Return the (X, Y) coordinate for the center point of the cell that contains the specified text.  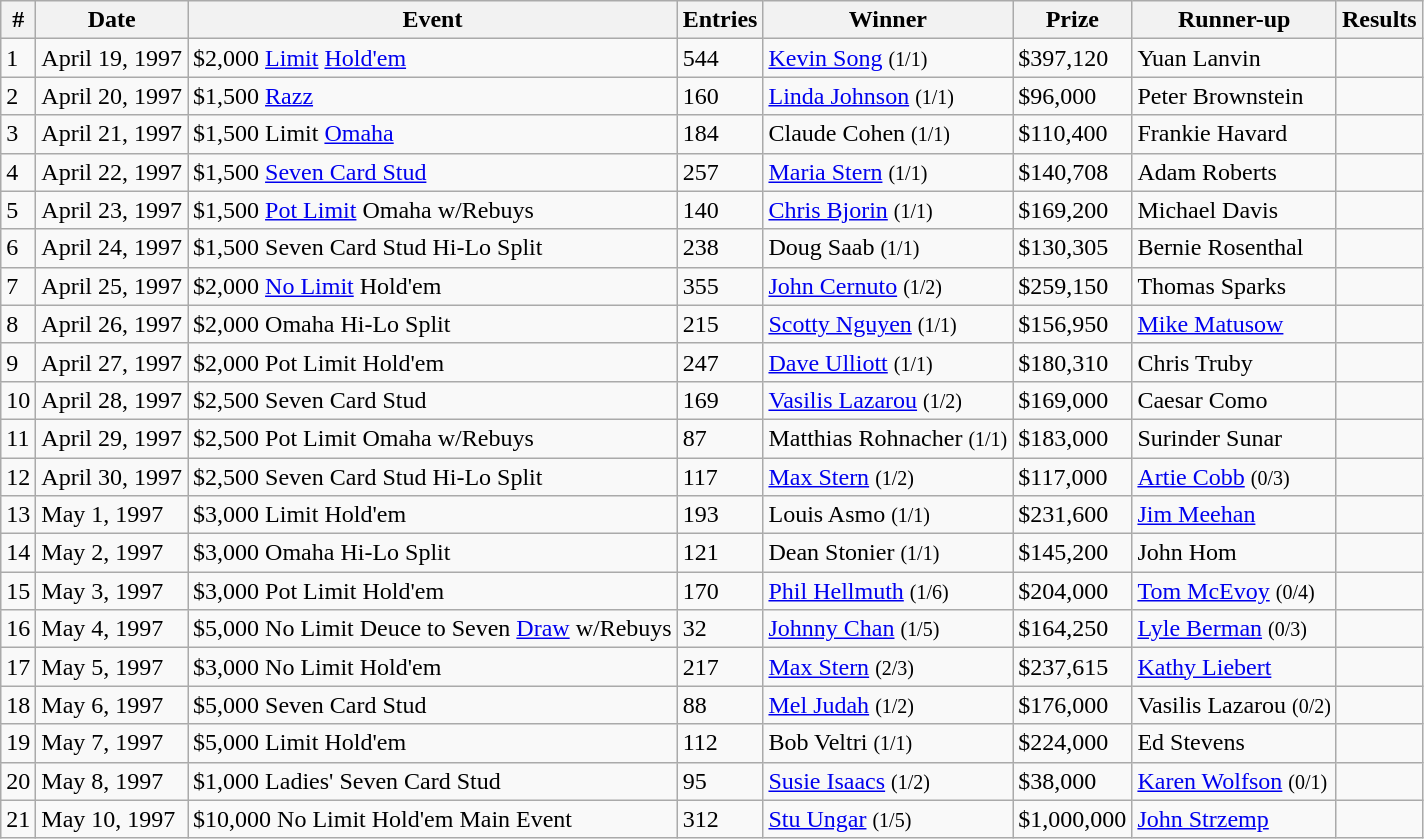
4 (18, 172)
20 (18, 781)
April 22, 1997 (112, 172)
$2,000 No Limit Hold'em (433, 286)
21 (18, 819)
April 25, 1997 (112, 286)
$140,708 (1072, 172)
$180,310 (1072, 362)
7 (18, 286)
$96,000 (1072, 96)
Thomas Sparks (1234, 286)
$156,950 (1072, 324)
Event (433, 20)
May 8, 1997 (112, 781)
$1,500 Seven Card Stud (433, 172)
Prize (1072, 20)
$231,600 (1072, 515)
May 7, 1997 (112, 743)
$130,305 (1072, 248)
Runner-up (1234, 20)
$1,500 Seven Card Stud Hi-Lo Split (433, 248)
$38,000 (1072, 781)
Chris Bjorin (1/1) (888, 210)
32 (720, 629)
Bob Veltri (1/1) (888, 743)
Mike Matusow (1234, 324)
$2,500 Seven Card Stud Hi-Lo Split (433, 477)
8 (18, 324)
April 20, 1997 (112, 96)
$5,000 Seven Card Stud (433, 705)
April 19, 1997 (112, 58)
112 (720, 743)
May 6, 1997 (112, 705)
184 (720, 134)
355 (720, 286)
$110,400 (1072, 134)
Michael Davis (1234, 210)
95 (720, 781)
$183,000 (1072, 438)
$237,615 (1072, 667)
Doug Saab (1/1) (888, 248)
$2,000 Omaha Hi-Lo Split (433, 324)
Stu Ungar (1/5) (888, 819)
5 (18, 210)
Linda Johnson (1/1) (888, 96)
88 (720, 705)
Ed Stevens (1234, 743)
$10,000 No Limit Hold'em Main Event (433, 819)
14 (18, 553)
$3,000 No Limit Hold'em (433, 667)
$1,000,000 (1072, 819)
169 (720, 400)
Adam Roberts (1234, 172)
$1,500 Pot Limit Omaha w/Rebuys (433, 210)
19 (18, 743)
Mel Judah (1/2) (888, 705)
Caesar Como (1234, 400)
10 (18, 400)
11 (18, 438)
121 (720, 553)
April 23, 1997 (112, 210)
17 (18, 667)
John Hom (1234, 553)
Chris Truby (1234, 362)
Yuan Lanvin (1234, 58)
John Strzemp (1234, 819)
1 (18, 58)
217 (720, 667)
Claude Cohen (1/1) (888, 134)
April 27, 1997 (112, 362)
Frankie Havard (1234, 134)
2 (18, 96)
Vasilis Lazarou (1/2) (888, 400)
May 4, 1997 (112, 629)
$2,500 Pot Limit Omaha w/Rebuys (433, 438)
18 (18, 705)
Scotty Nguyen (1/1) (888, 324)
$3,000 Pot Limit Hold'em (433, 591)
$176,000 (1072, 705)
6 (18, 248)
$259,150 (1072, 286)
160 (720, 96)
$145,200 (1072, 553)
Kevin Song (1/1) (888, 58)
May 3, 1997 (112, 591)
247 (720, 362)
John Cernuto (1/2) (888, 286)
$5,000 Limit Hold'em (433, 743)
9 (18, 362)
Maria Stern (1/1) (888, 172)
April 26, 1997 (112, 324)
Entries (720, 20)
87 (720, 438)
May 10, 1997 (112, 819)
Louis Asmo (1/1) (888, 515)
$5,000 No Limit Deuce to Seven Draw w/Rebuys (433, 629)
Peter Brownstein (1234, 96)
3 (18, 134)
April 30, 1997 (112, 477)
Lyle Berman (0/3) (1234, 629)
Tom McEvoy (0/4) (1234, 591)
$1,500 Limit Omaha (433, 134)
$2,500 Seven Card Stud (433, 400)
Max Stern (1/2) (888, 477)
Jim Meehan (1234, 515)
Bernie Rosenthal (1234, 248)
Winner (888, 20)
$1,500 Razz (433, 96)
Dave Ulliott (1/1) (888, 362)
257 (720, 172)
193 (720, 515)
Karen Wolfson (0/1) (1234, 781)
Date (112, 20)
$2,000 Limit Hold'em (433, 58)
$3,000 Omaha Hi-Lo Split (433, 553)
15 (18, 591)
Dean Stonier (1/1) (888, 553)
$397,120 (1072, 58)
117 (720, 477)
April 24, 1997 (112, 248)
$1,000 Ladies' Seven Card Stud (433, 781)
# (18, 20)
Phil Hellmuth (1/6) (888, 591)
Surinder Sunar (1234, 438)
April 28, 1997 (112, 400)
May 2, 1997 (112, 553)
13 (18, 515)
$117,000 (1072, 477)
12 (18, 477)
Susie Isaacs (1/2) (888, 781)
May 5, 1997 (112, 667)
$169,200 (1072, 210)
$204,000 (1072, 591)
Vasilis Lazarou (0/2) (1234, 705)
$2,000 Pot Limit Hold'em (433, 362)
$224,000 (1072, 743)
May 1, 1997 (112, 515)
April 29, 1997 (112, 438)
$169,000 (1072, 400)
April 21, 1997 (112, 134)
Max Stern (2/3) (888, 667)
215 (720, 324)
Artie Cobb (0/3) (1234, 477)
$3,000 Limit Hold'em (433, 515)
170 (720, 591)
Results (1379, 20)
Johnny Chan (1/5) (888, 629)
16 (18, 629)
312 (720, 819)
Kathy Liebert (1234, 667)
140 (720, 210)
Matthias Rohnacher (1/1) (888, 438)
$164,250 (1072, 629)
544 (720, 58)
238 (720, 248)
